Search for the cell housing the specified text and yield its [X, Y] center coordinate. 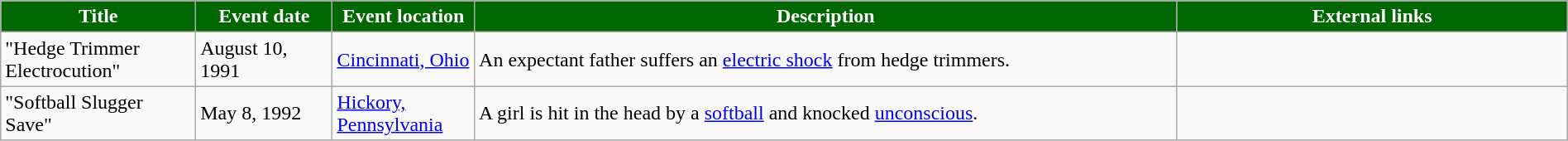
Cincinnati, Ohio [404, 60]
Title [98, 17]
An expectant father suffers an electric shock from hedge trimmers. [826, 60]
May 8, 1992 [265, 113]
"Hedge Trimmer Electrocution" [98, 60]
August 10, 1991 [265, 60]
Event location [404, 17]
Event date [265, 17]
A girl is hit in the head by a softball and knocked unconscious. [826, 113]
Hickory, Pennsylvania [404, 113]
"Softball Slugger Save" [98, 113]
Description [826, 17]
External links [1372, 17]
